For the text-containing cell, return its midpoint in [x, y] coordinate format. 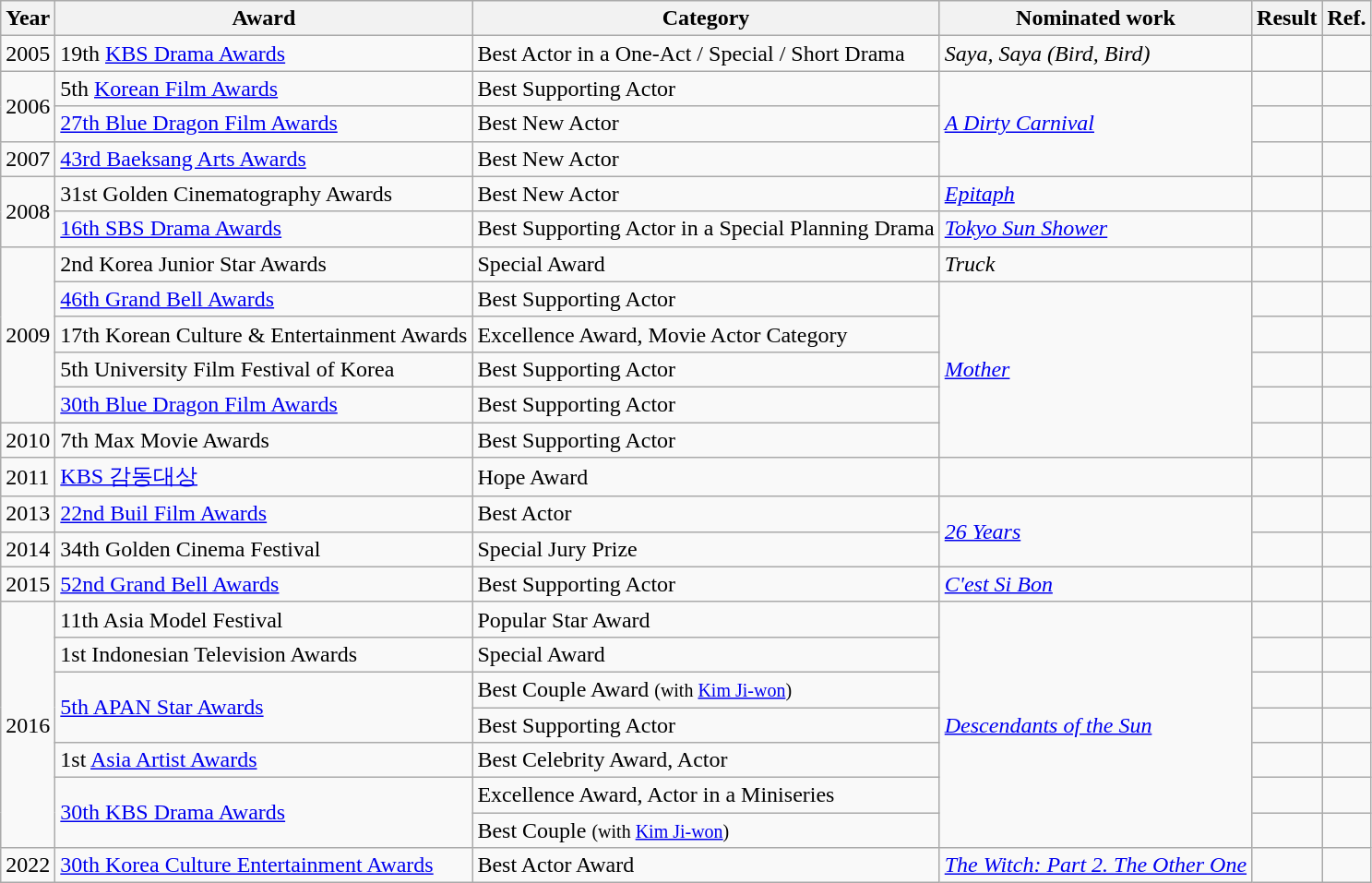
Best Couple (with Kim Ji-won) [706, 830]
Award [264, 18]
11th Asia Model Festival [264, 619]
2016 [28, 724]
2014 [28, 549]
Epitaph [1095, 194]
7th Max Movie Awards [264, 440]
30th KBS Drama Awards [264, 813]
30th Korea Culture Entertainment Awards [264, 865]
17th Korean Culture & Entertainment Awards [264, 334]
2013 [28, 514]
C'est Si Bon [1095, 584]
Special Jury Prize [706, 549]
Best Actor in a One-Act / Special / Short Drama [706, 54]
30th Blue Dragon Film Awards [264, 404]
19th KBS Drama Awards [264, 54]
2022 [28, 865]
Best Supporting Actor in a Special Planning Drama [706, 229]
2005 [28, 54]
KBS 감동대상 [264, 478]
5th Korean Film Awards [264, 89]
2007 [28, 159]
1st Indonesian Television Awards [264, 654]
31st Golden Cinematography Awards [264, 194]
Tokyo Sun Shower [1095, 229]
1st Asia Artist Awards [264, 760]
Excellence Award, Actor in a Miniseries [706, 795]
Saya, Saya (Bird, Bird) [1095, 54]
46th Grand Bell Awards [264, 299]
Best Actor Award [706, 865]
Best Couple Award (with Kim Ji-won) [706, 689]
2011 [28, 478]
2006 [28, 106]
Nominated work [1095, 18]
Truck [1095, 264]
43rd Baeksang Arts Awards [264, 159]
A Dirty Carnival [1095, 124]
26 Years [1095, 531]
Best Celebrity Award, Actor [706, 760]
Hope Award [706, 478]
5th University Film Festival of Korea [264, 369]
Year [28, 18]
Mother [1095, 369]
5th APAN Star Awards [264, 707]
Excellence Award, Movie Actor Category [706, 334]
Best Actor [706, 514]
52nd Grand Bell Awards [264, 584]
Category [706, 18]
2015 [28, 584]
Ref. [1347, 18]
34th Golden Cinema Festival [264, 549]
Result [1287, 18]
22nd Buil Film Awards [264, 514]
Descendants of the Sun [1095, 724]
2008 [28, 211]
Popular Star Award [706, 619]
2nd Korea Junior Star Awards [264, 264]
2009 [28, 334]
2010 [28, 440]
The Witch: Part 2. The Other One [1095, 865]
27th Blue Dragon Film Awards [264, 124]
16th SBS Drama Awards [264, 229]
